Scan for the cell matching the given text and deliver its (x, y) coordinate at center. 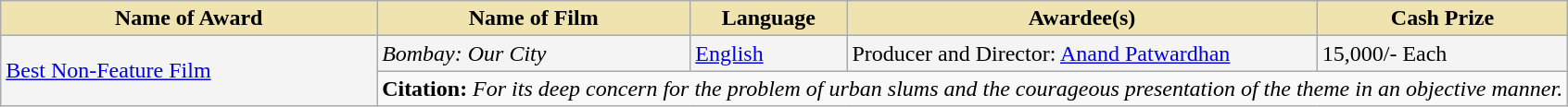
Language (769, 18)
Citation: For its deep concern for the problem of urban slums and the courageous presentation of the theme in an objective manner. (973, 89)
English (769, 53)
Producer and Director: Anand Patwardhan (1082, 53)
15,000/- Each (1442, 53)
Cash Prize (1442, 18)
Bombay: Our City (534, 53)
Awardee(s) (1082, 18)
Best Non-Feature Film (189, 71)
Name of Film (534, 18)
Name of Award (189, 18)
